From the cell containing the given text, extract its center point as [x, y] coordinate. 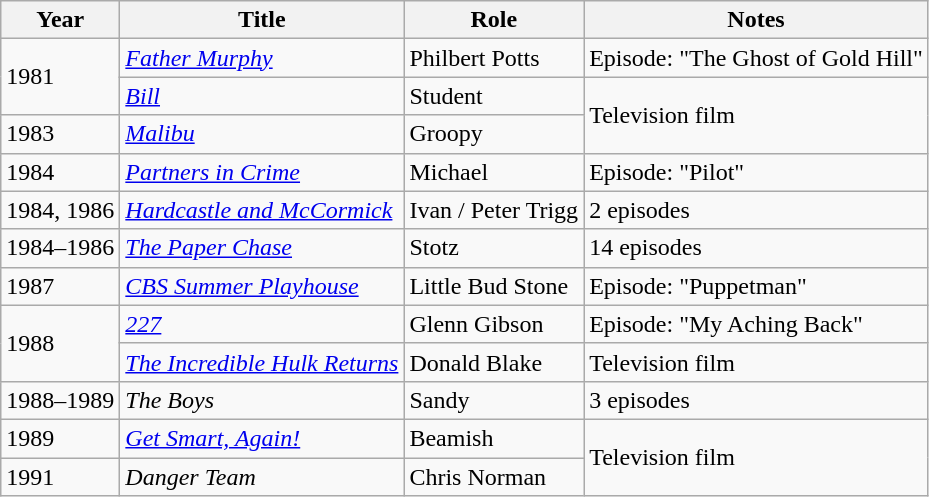
CBS Summer Playhouse [262, 286]
Episode: "My Aching Back" [756, 324]
1984 [60, 172]
Partners in Crime [262, 172]
Title [262, 20]
1987 [60, 286]
Chris Norman [494, 477]
Episode: "Puppetman" [756, 286]
Ivan / Peter Trigg [494, 210]
Danger Team [262, 477]
1984–1986 [60, 248]
Year [60, 20]
Philbert Potts [494, 58]
Get Smart, Again! [262, 438]
Episode: "The Ghost of Gold Hill" [756, 58]
1988–1989 [60, 400]
Glenn Gibson [494, 324]
14 episodes [756, 248]
Beamish [494, 438]
1984, 1986 [60, 210]
Stotz [494, 248]
Notes [756, 20]
Little Bud Stone [494, 286]
Hardcastle and McCormick [262, 210]
Sandy [494, 400]
Malibu [262, 134]
1988 [60, 343]
1989 [60, 438]
Student [494, 96]
Episode: "Pilot" [756, 172]
3 episodes [756, 400]
Donald Blake [494, 362]
1983 [60, 134]
The Boys [262, 400]
2 episodes [756, 210]
The Paper Chase [262, 248]
Role [494, 20]
Groopy [494, 134]
The Incredible Hulk Returns [262, 362]
Michael [494, 172]
Father Murphy [262, 58]
Bill [262, 96]
1991 [60, 477]
227 [262, 324]
1981 [60, 77]
